Find where the given text appears and provide that cell's center as [X, Y] coordinate. 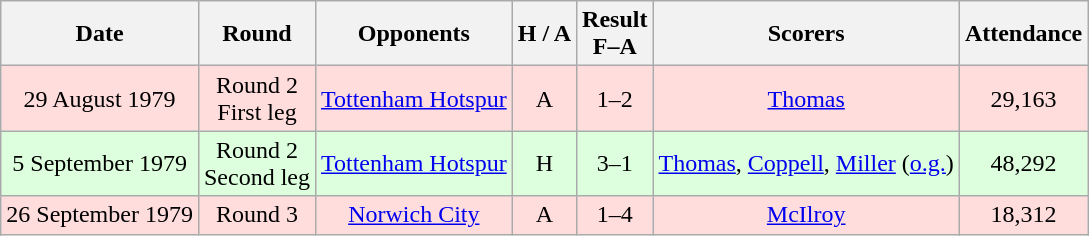
26 September 1979 [100, 215]
29,163 [1023, 98]
29 August 1979 [100, 98]
McIlroy [806, 215]
1–4 [615, 215]
Attendance [1023, 34]
Round 3 [256, 215]
Round 2Second leg [256, 164]
Norwich City [414, 215]
Thomas, Coppell, Miller (o.g.) [806, 164]
Scorers [806, 34]
Opponents [414, 34]
18,312 [1023, 215]
1–2 [615, 98]
Round [256, 34]
48,292 [1023, 164]
H [544, 164]
Thomas [806, 98]
5 September 1979 [100, 164]
ResultF–A [615, 34]
H / A [544, 34]
Round 2First leg [256, 98]
3–1 [615, 164]
Date [100, 34]
